For the text-containing cell, return its midpoint in [x, y] coordinate format. 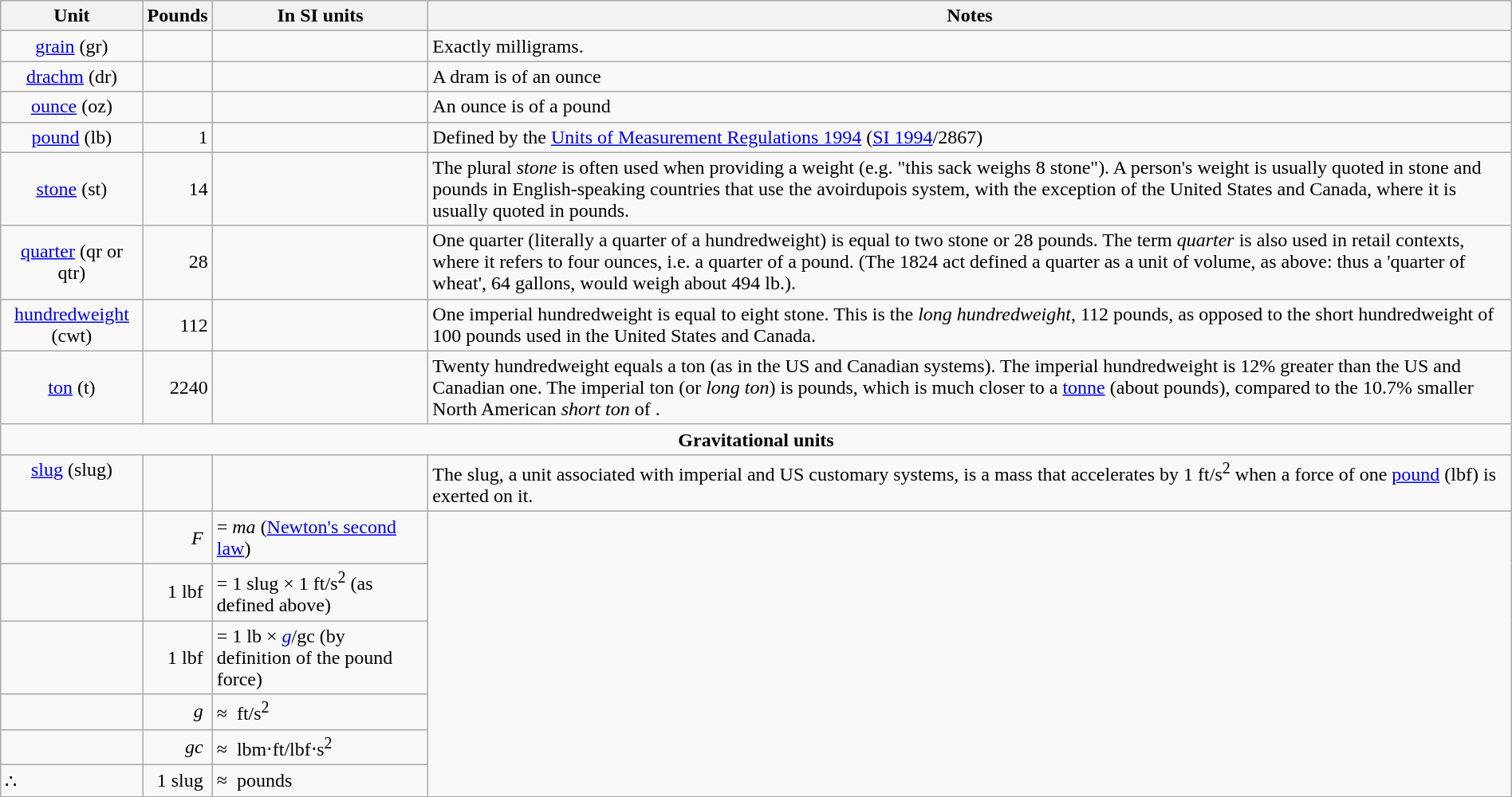
Gravitational units [756, 439]
gc [177, 748]
ounce (oz) [72, 107]
In SI units [321, 16]
∴ [72, 781]
28 [177, 262]
A dram is of an ounce [970, 77]
≈ ft/s2 [321, 713]
1 [177, 137]
2240 [177, 387]
An ounce is of a pound [970, 107]
1 slug [177, 781]
ton (t) [72, 387]
Exactly milligrams. [970, 46]
Pounds [177, 16]
F [177, 537]
112 [177, 325]
hundredweight (cwt) [72, 325]
grain (gr) [72, 46]
g [177, 713]
Notes [970, 16]
stone (st) [72, 189]
slug (slug) [72, 483]
Unit [72, 16]
quarter (qr or qtr) [72, 262]
≈ lbm⋅ft/lbf⋅s2 [321, 748]
14 [177, 189]
= ma (Newton's second law) [321, 537]
drachm (dr) [72, 77]
= 1 slug × 1 ft/s2 (as defined above) [321, 592]
pound (lb) [72, 137]
= 1 lb × g/gc (by definition of the pound force) [321, 658]
≈ pounds [321, 781]
Defined by the Units of Measurement Regulations 1994 (SI 1994/2867) [970, 137]
